Output the [x, y] coordinate of the center of the cell containing the given text.  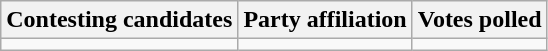
Votes polled [480, 20]
Party affiliation [325, 20]
Contesting candidates [120, 20]
